For the text-containing cell, return its midpoint in [x, y] coordinate format. 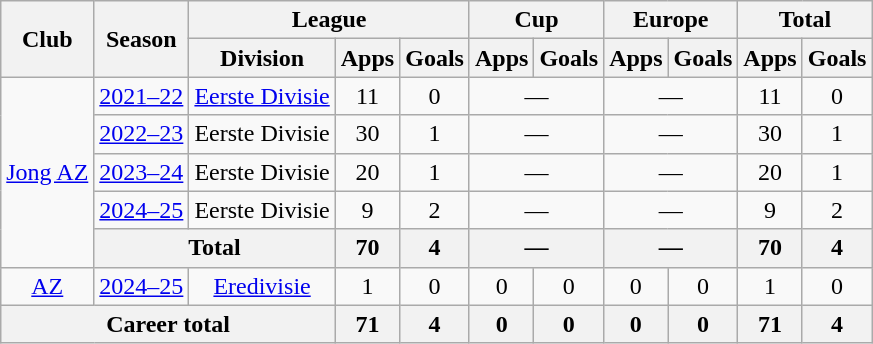
Europe [671, 20]
Club [48, 39]
Eredivisie [262, 286]
2023–24 [142, 172]
Jong AZ [48, 172]
2021–22 [142, 96]
AZ [48, 286]
Division [262, 58]
Career total [168, 324]
Cup [536, 20]
2022–23 [142, 134]
Season [142, 39]
League [330, 20]
